Search for the cell housing the specified text and yield its (x, y) center coordinate. 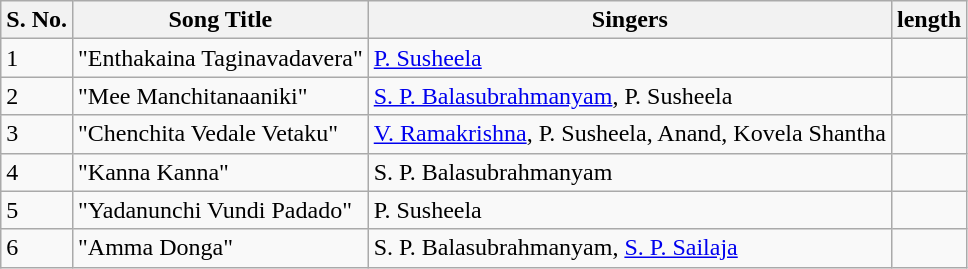
"Yadanunchi Vundi Padado" (220, 210)
3 (37, 134)
6 (37, 248)
S. P. Balasubrahmanyam, S. P. Sailaja (630, 248)
"Kanna Kanna" (220, 172)
"Mee Manchitanaaniki" (220, 96)
"Chenchita Vedale Vetaku" (220, 134)
2 (37, 96)
S. P. Balasubrahmanyam, P. Susheela (630, 96)
length (928, 20)
"Enthakaina Taginavadavera" (220, 58)
5 (37, 210)
Song Title (220, 20)
S. P. Balasubrahmanyam (630, 172)
Singers (630, 20)
S. No. (37, 20)
1 (37, 58)
4 (37, 172)
V. Ramakrishna, P. Susheela, Anand, Kovela Shantha (630, 134)
"Amma Donga" (220, 248)
